Search for the cell housing the specified text and yield its [x, y] center coordinate. 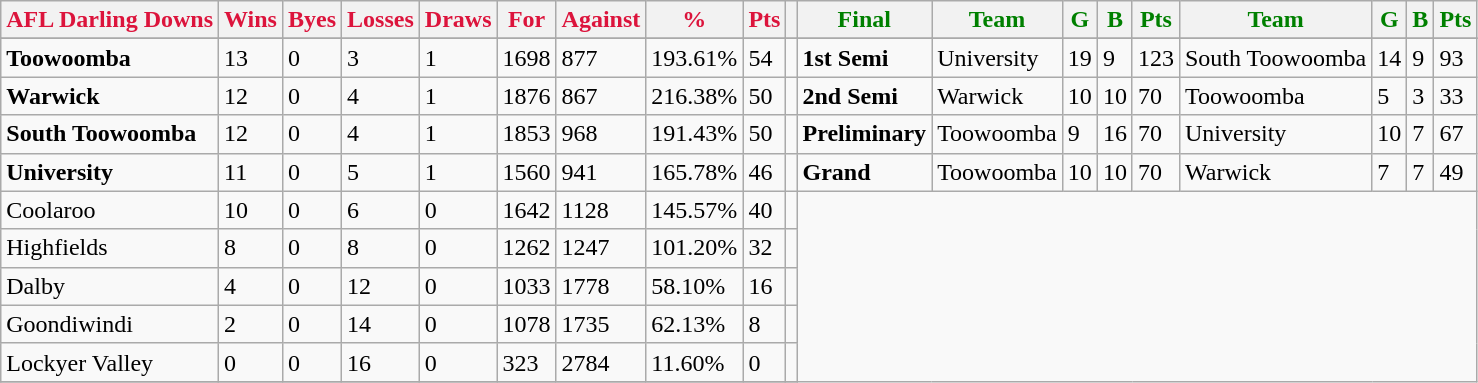
Byes [312, 20]
32 [764, 248]
11.60% [694, 362]
216.38% [694, 96]
62.13% [694, 324]
1247 [601, 248]
2784 [601, 362]
For [526, 20]
165.78% [694, 172]
1078 [526, 324]
Highfields [110, 248]
Draws [458, 20]
968 [601, 134]
1560 [526, 172]
191.43% [694, 134]
49 [1456, 172]
1778 [601, 286]
Losses [381, 20]
1128 [601, 210]
6 [381, 210]
323 [526, 362]
2nd Semi [864, 96]
40 [764, 210]
Wins [251, 20]
101.20% [694, 248]
123 [1156, 58]
11 [251, 172]
Dalby [110, 286]
67 [1456, 134]
46 [764, 172]
1033 [526, 286]
941 [601, 172]
54 [764, 58]
Coolaroo [110, 210]
33 [1456, 96]
19 [1080, 58]
1698 [526, 58]
1642 [526, 210]
58.10% [694, 286]
13 [251, 58]
Final [864, 20]
145.57% [694, 210]
AFL Darling Downs [110, 20]
Preliminary [864, 134]
1735 [601, 324]
Against [601, 20]
93 [1456, 58]
Grand [864, 172]
1262 [526, 248]
867 [601, 96]
1st Semi [864, 58]
Goondiwindi [110, 324]
193.61% [694, 58]
1876 [526, 96]
1853 [526, 134]
Lockyer Valley [110, 362]
% [694, 20]
2 [251, 324]
877 [601, 58]
